Find where the given text appears and provide that cell's center as [x, y] coordinate. 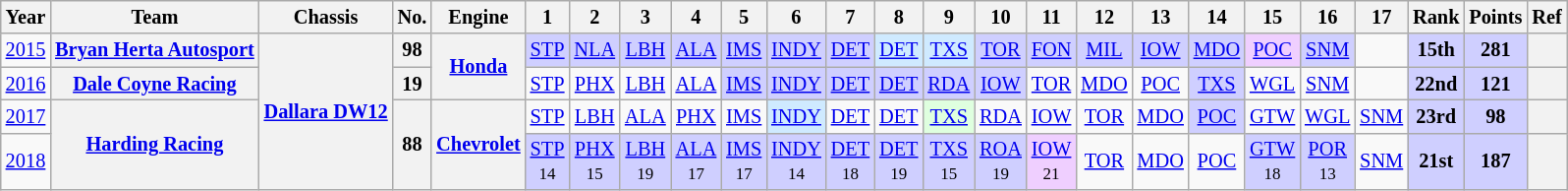
Year [26, 17]
INDY14 [796, 161]
IOW21 [1051, 161]
2018 [26, 161]
6 [796, 17]
FON [1051, 50]
2016 [26, 84]
Harding Racing [154, 144]
1 [548, 17]
11 [1051, 17]
14 [1216, 17]
19 [413, 84]
Ref [1546, 17]
Honda [477, 67]
POR13 [1327, 161]
13 [1161, 17]
TXS15 [949, 161]
2017 [26, 116]
LBH19 [645, 161]
15th [1436, 50]
3 [645, 17]
ROA19 [1000, 161]
22nd [1436, 84]
DET19 [898, 161]
15 [1272, 17]
281 [1495, 50]
Dallara DW12 [326, 112]
PHX15 [594, 161]
7 [851, 17]
10 [1000, 17]
STP14 [548, 161]
Engine [477, 17]
GTW [1272, 116]
9 [949, 17]
Rank [1436, 17]
5 [744, 17]
GTW18 [1272, 161]
2015 [26, 50]
88 [413, 144]
Chevrolet [477, 144]
MIL [1104, 50]
Chassis [326, 17]
4 [697, 17]
ALA17 [697, 161]
8 [898, 17]
Dale Coyne Racing [154, 84]
12 [1104, 17]
DET18 [851, 161]
Points [1495, 17]
17 [1381, 17]
2 [594, 17]
21st [1436, 161]
Bryan Herta Autosport [154, 50]
16 [1327, 17]
No. [413, 17]
Team [154, 17]
IMS17 [744, 161]
121 [1495, 84]
NLA [594, 50]
23rd [1436, 116]
187 [1495, 161]
